Provide the (x, y) coordinate of the cell's center where the given text is located.  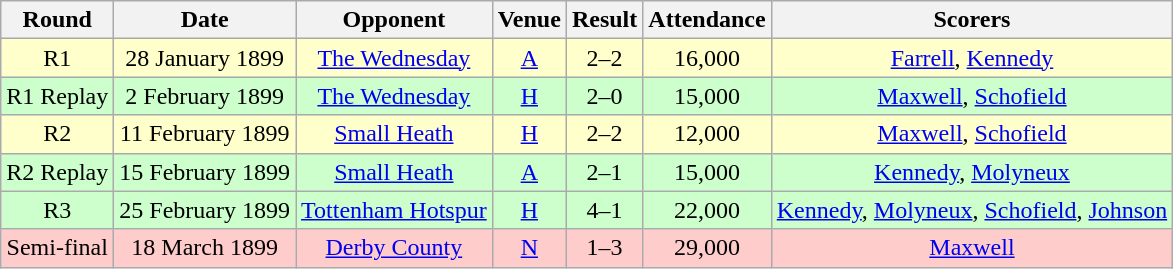
R1 (58, 58)
29,000 (707, 248)
Derby County (394, 248)
N (529, 248)
R2 Replay (58, 172)
Result (604, 20)
16,000 (707, 58)
Kennedy, Molyneux (972, 172)
4–1 (604, 210)
Venue (529, 20)
22,000 (707, 210)
1–3 (604, 248)
25 February 1899 (205, 210)
Opponent (394, 20)
2 February 1899 (205, 96)
R3 (58, 210)
Attendance (707, 20)
28 January 1899 (205, 58)
Tottenham Hotspur (394, 210)
R2 (58, 134)
Scorers (972, 20)
2–0 (604, 96)
2–1 (604, 172)
Date (205, 20)
Semi-final (58, 248)
15 February 1899 (205, 172)
Farrell, Kennedy (972, 58)
Round (58, 20)
12,000 (707, 134)
Maxwell (972, 248)
18 March 1899 (205, 248)
Kennedy, Molyneux, Schofield, Johnson (972, 210)
11 February 1899 (205, 134)
R1 Replay (58, 96)
